For the text-containing cell, return its midpoint in [X, Y] coordinate format. 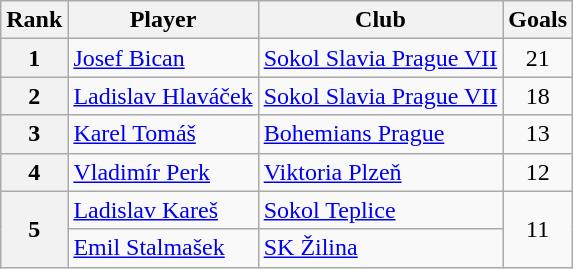
Rank [34, 20]
Viktoria Plzeň [380, 172]
Club [380, 20]
Player [163, 20]
5 [34, 229]
3 [34, 134]
18 [538, 96]
1 [34, 58]
2 [34, 96]
Ladislav Kareš [163, 210]
Goals [538, 20]
SK Žilina [380, 248]
Josef Bican [163, 58]
Sokol Teplice [380, 210]
Emil Stalmašek [163, 248]
13 [538, 134]
4 [34, 172]
Karel Tomáš [163, 134]
12 [538, 172]
Vladimír Perk [163, 172]
21 [538, 58]
Ladislav Hlaváček [163, 96]
11 [538, 229]
Bohemians Prague [380, 134]
